Return the (x, y) coordinate for the center point of the cell that contains the specified text.  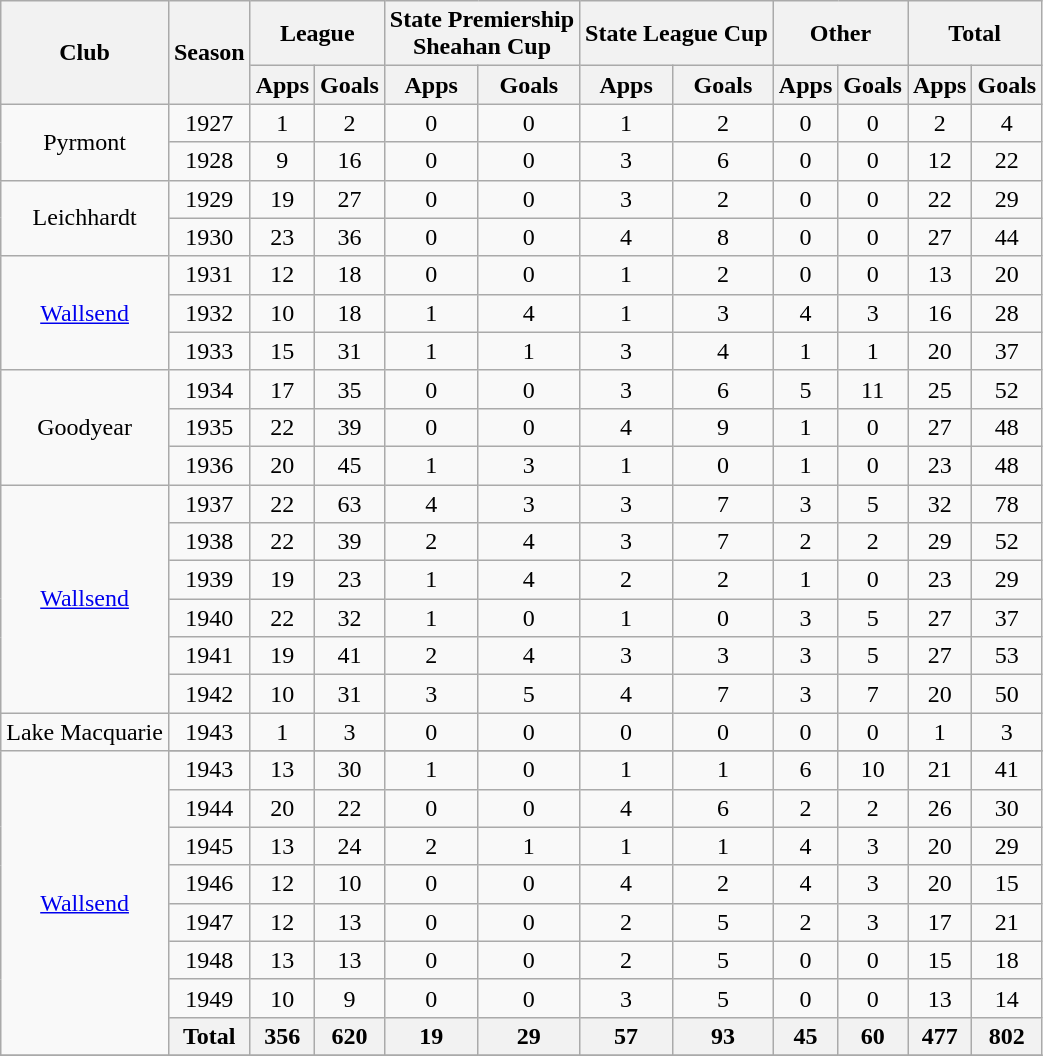
1948 (209, 960)
1938 (209, 542)
35 (350, 389)
26 (940, 808)
477 (940, 1036)
1939 (209, 580)
60 (873, 1036)
1940 (209, 618)
1933 (209, 351)
53 (1007, 656)
State League Cup (677, 34)
Leichhardt (85, 218)
802 (1007, 1036)
620 (350, 1036)
1931 (209, 275)
State PremiershipSheahan Cup (482, 34)
1935 (209, 427)
1947 (209, 922)
Club (85, 52)
Season (209, 52)
1941 (209, 656)
356 (282, 1036)
Pyrmont (85, 142)
1928 (209, 161)
1944 (209, 808)
Lake Macquarie (85, 732)
24 (350, 846)
1945 (209, 846)
1927 (209, 123)
36 (350, 237)
28 (1007, 313)
1936 (209, 465)
1934 (209, 389)
50 (1007, 694)
1929 (209, 199)
League (317, 34)
44 (1007, 237)
1932 (209, 313)
1949 (209, 998)
1946 (209, 884)
1937 (209, 503)
Other (840, 34)
25 (940, 389)
8 (724, 237)
Goodyear (85, 427)
57 (626, 1036)
78 (1007, 503)
14 (1007, 998)
1942 (209, 694)
11 (873, 389)
63 (350, 503)
1930 (209, 237)
93 (724, 1036)
